Return (x, y) of the center of cell containing provided text 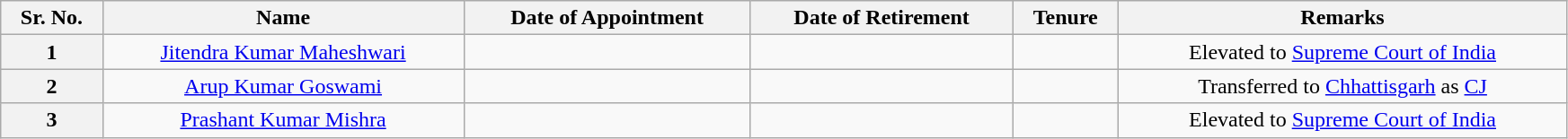
Sr. No. (52, 18)
3 (52, 120)
Jitendra Kumar Maheshwari (283, 52)
2 (52, 86)
Prashant Kumar Mishra (283, 120)
Arup Kumar Goswami (283, 86)
Remarks (1342, 18)
Transferred to Chhattisgarh as CJ (1342, 86)
Tenure (1066, 18)
1 (52, 52)
Name (283, 18)
Date of Retirement (881, 18)
Date of Appointment (607, 18)
